Scan for the cell matching the given text and deliver its [x, y] coordinate at center. 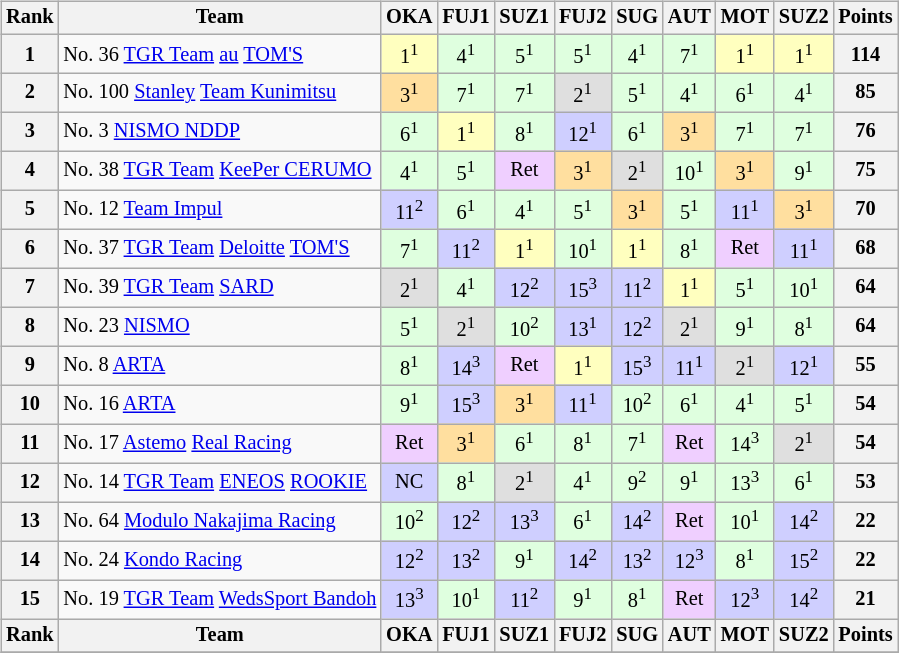
No. 64 Modulo Nakajima Racing [220, 522]
No. 8 ARTA [220, 366]
No. 19 TGR Team WedsSport Bandoh [220, 600]
No. 23 NISMO [220, 326]
70 [866, 210]
4 [30, 170]
75 [866, 170]
No. 12 Team Impul [220, 210]
2 [30, 92]
No. 16 ARTA [220, 404]
7 [30, 288]
114 [866, 54]
76 [866, 132]
12 [30, 482]
1 [30, 54]
53 [866, 482]
3 [30, 132]
10 [30, 404]
No. 14 TGR Team ENEOS ROOKIE [220, 482]
No. 24 Kondo Racing [220, 560]
92 [637, 482]
68 [866, 248]
5 [30, 210]
9 [30, 366]
No. 17 Astemo Real Racing [220, 444]
14 [30, 560]
NC [409, 482]
No. 38 TGR Team KeePer CERUMO [220, 170]
No. 3 NISMO NDDP [220, 132]
8 [30, 326]
No. 100 Stanley Team Kunimitsu [220, 92]
6 [30, 248]
No. 36 TGR Team au TOM'S [220, 54]
152 [804, 560]
No. 39 TGR Team SARD [220, 288]
13 [30, 522]
No. 37 TGR Team Deloitte TOM'S [220, 248]
85 [866, 92]
55 [866, 366]
131 [582, 326]
15 [30, 600]
